Capture the cell that displays the provided text and extract its (x, y) central coordinate. 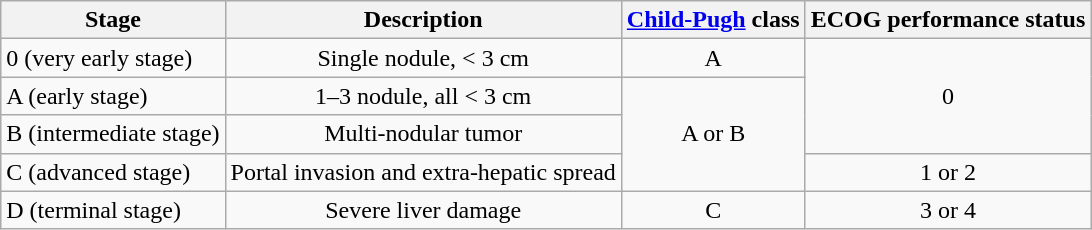
Portal invasion and extra-hepatic spread (423, 172)
0 (948, 96)
Stage (113, 20)
B (intermediate stage) (113, 134)
Multi-nodular tumor (423, 134)
1 or 2 (948, 172)
Single nodule, < 3 cm (423, 58)
Child-Pugh class (713, 20)
C (advanced stage) (113, 172)
A (713, 58)
D (terminal stage) (113, 210)
3 or 4 (948, 210)
C (713, 210)
A or B (713, 134)
0 (very early stage) (113, 58)
ECOG performance status (948, 20)
Description (423, 20)
A (early stage) (113, 96)
1–3 nodule, all < 3 cm (423, 96)
Severe liver damage (423, 210)
